Pinpoint the cell where the given text exists, returning its (X, Y) midpoint coordinate. 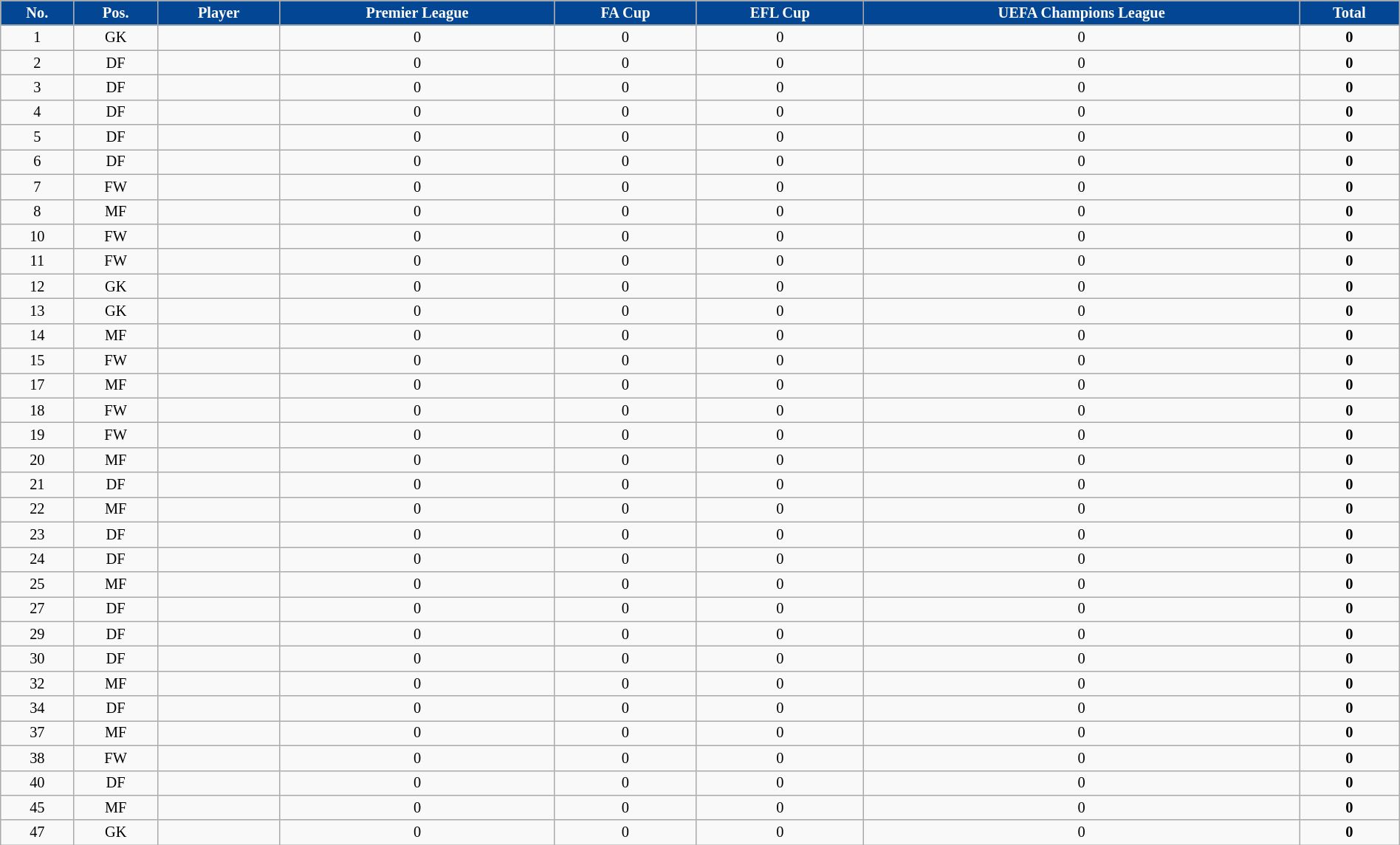
15 (37, 361)
32 (37, 683)
1 (37, 38)
20 (37, 460)
12 (37, 286)
7 (37, 187)
30 (37, 658)
13 (37, 311)
40 (37, 783)
Premier League (417, 13)
11 (37, 261)
3 (37, 87)
UEFA Champions League (1082, 13)
17 (37, 385)
2 (37, 63)
22 (37, 509)
18 (37, 410)
24 (37, 559)
23 (37, 534)
FA Cup (625, 13)
6 (37, 162)
4 (37, 112)
25 (37, 584)
45 (37, 807)
29 (37, 634)
19 (37, 435)
34 (37, 708)
No. (37, 13)
8 (37, 212)
Pos. (115, 13)
14 (37, 336)
47 (37, 832)
5 (37, 137)
38 (37, 758)
EFL Cup (780, 13)
10 (37, 236)
Player (219, 13)
27 (37, 609)
21 (37, 485)
Total (1350, 13)
37 (37, 733)
